Detect which cell encompasses the target text, then output its (X, Y) center coordinate. 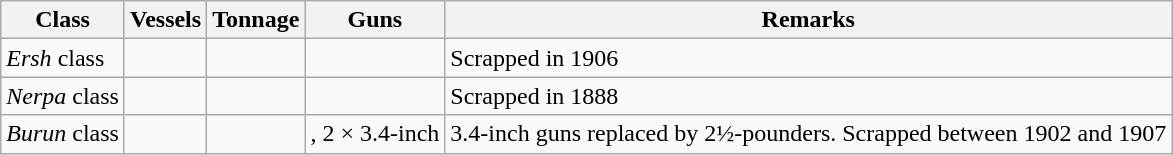
Vessels (165, 20)
Ersh class (63, 58)
, 2 × 3.4-inch (375, 134)
Remarks (808, 20)
Scrapped in 1906 (808, 58)
Scrapped in 1888 (808, 96)
Burun class (63, 134)
Guns (375, 20)
Nerpa class (63, 96)
Tonnage (256, 20)
Class (63, 20)
3.4-inch guns replaced by 2½-pounders. Scrapped between 1902 and 1907 (808, 134)
